Output the (X, Y) coordinate of the center of the cell containing the given text.  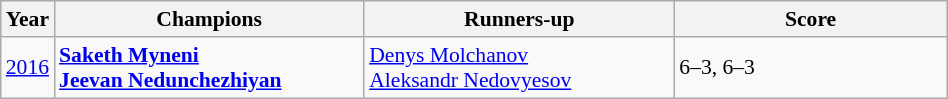
Year (28, 19)
Score (810, 19)
2016 (28, 68)
Saketh Myneni Jeevan Nedunchezhiyan (209, 68)
Denys Molchanov Aleksandr Nedovyesov (519, 68)
6–3, 6–3 (810, 68)
Runners-up (519, 19)
Champions (209, 19)
